Pinpoint the cell where the given text exists, returning its [X, Y] midpoint coordinate. 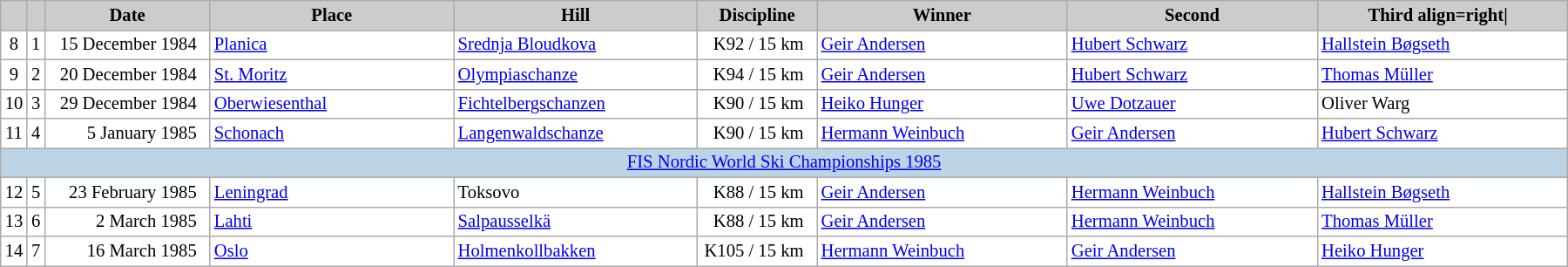
9 [14, 74]
Third align=right| [1443, 15]
Date [127, 15]
10 [14, 104]
20 December 1984 [127, 74]
FIS Nordic World Ski Championships 1985 [784, 162]
Toksovo [576, 192]
Fichtelbergschanzen [576, 104]
8 [14, 44]
Salpausselkä [576, 222]
Leningrad [332, 192]
1 [36, 44]
11 [14, 133]
St. Moritz [332, 74]
4 [36, 133]
Schonach [332, 133]
Place [332, 15]
7 [36, 250]
13 [14, 222]
12 [14, 192]
3 [36, 104]
Holmenkollbakken [576, 250]
Second [1192, 15]
Srednja Bloudkova [576, 44]
14 [14, 250]
Oberwiesenthal [332, 104]
5 January 1985 [127, 133]
16 March 1985 [127, 250]
Hill [576, 15]
2 [36, 74]
Uwe Dotzauer [1192, 104]
Discipline [756, 15]
5 [36, 192]
Olympiaschanze [576, 74]
29 December 1984 [127, 104]
6 [36, 222]
15 December 1984 [127, 44]
Oliver Warg [1443, 104]
K94 / 15 km [756, 74]
Planica [332, 44]
K92 / 15 km [756, 44]
2 March 1985 [127, 222]
Winner [943, 15]
K105 / 15 km [756, 250]
Langenwaldschanze [576, 133]
Lahti [332, 222]
Oslo [332, 250]
23 February 1985 [127, 192]
